Pinpoint the cell where the given text exists, returning its (x, y) midpoint coordinate. 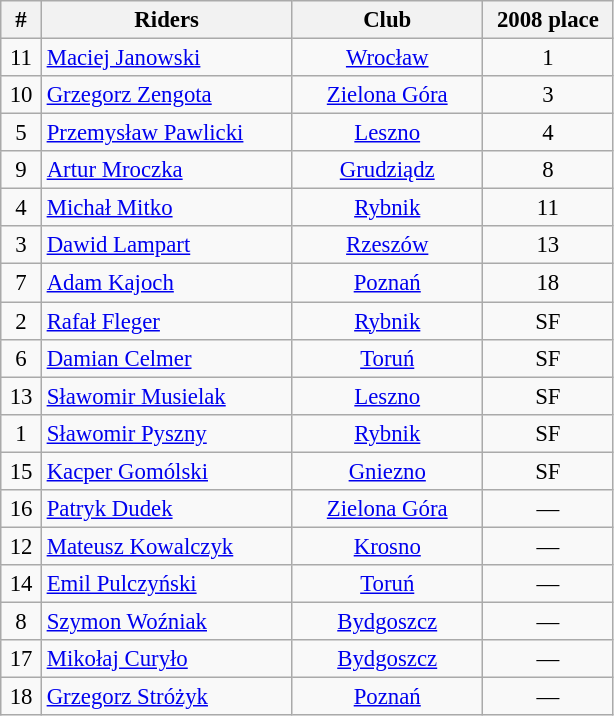
Grzegorz Zengota (166, 95)
Rafał Fleger (166, 321)
Mikołaj Curyło (166, 659)
7 (22, 283)
14 (22, 584)
Riders (166, 20)
17 (22, 659)
Szymon Woźniak (166, 621)
16 (22, 509)
Krosno (388, 546)
9 (22, 170)
Grudziądz (388, 170)
Emil Pulczyński (166, 584)
Patryk Dudek (166, 509)
Maciej Janowski (166, 58)
2 (22, 321)
5 (22, 133)
Wrocław (388, 58)
Artur Mroczka (166, 170)
# (22, 20)
12 (22, 546)
Michał Mitko (166, 208)
15 (22, 471)
Przemysław Pawlicki (166, 133)
Kacper Gomólski (166, 471)
6 (22, 358)
Adam Kajoch (166, 283)
Sławomir Musielak (166, 396)
Rzeszów (388, 245)
Damian Celmer (166, 358)
Gniezno (388, 471)
Club (388, 20)
2008 place (548, 20)
10 (22, 95)
Mateusz Kowalczyk (166, 546)
Sławomir Pyszny (166, 433)
Dawid Lampart (166, 245)
Grzegorz Stróżyk (166, 697)
